From the cell containing the given text, extract its center point as (X, Y) coordinate. 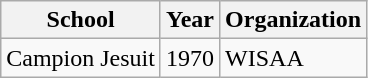
1970 (190, 58)
Campion Jesuit (81, 58)
School (81, 20)
Year (190, 20)
Organization (294, 20)
WISAA (294, 58)
